Detect which cell encompasses the target text, then output its [X, Y] center coordinate. 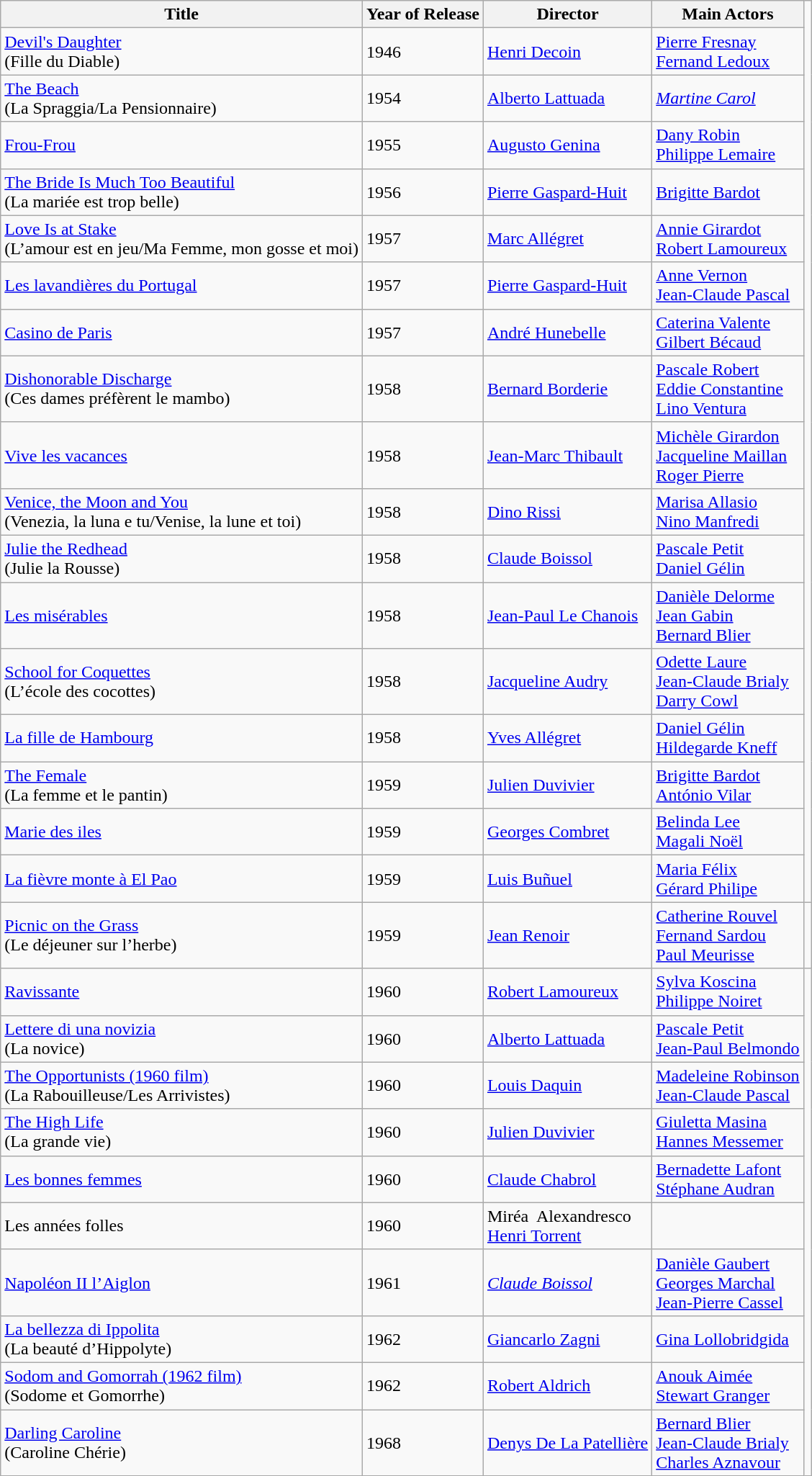
Gina Lollobridgida [728, 1339]
Year of Release [423, 14]
Sylva KoscinaPhilippe Noiret [728, 992]
Pascale PetitDaniel Gélin [728, 559]
1946 [423, 52]
Dishonorable Discharge(Ces dames préfèrent le mambo) [181, 389]
Les bonnes femmes [181, 1179]
Annie GirardotRobert Lamoureux [728, 239]
Michèle GirardonJacqueline MaillanRoger Pierre [728, 455]
Napoléon II l’Aiglon [181, 1282]
Pierre FresnayFernand Ledoux [728, 52]
Belinda LeeMagali Noël [728, 832]
Les années folles [181, 1225]
Caterina ValenteGilbert Bécaud [728, 333]
Maria FélixGérard Philipe [728, 878]
Giancarlo Zagni [567, 1339]
Main Actors [728, 14]
Jean-Paul Le Chanois [567, 615]
Robert Aldrich [567, 1385]
Les lavandières du Portugal [181, 285]
André Hunebelle [567, 333]
Dany RobinPhilippe Lemaire [728, 145]
Daniel GélinHildegarde Kneff [728, 739]
Julie the Redhead(Julie la Rousse) [181, 559]
Love Is at Stake(L’amour est en jeu/Ma Femme, mon gosse et moi) [181, 239]
Brigitte BardotAntónio Vilar [728, 785]
Augusto Genina [567, 145]
La bellezza di Ippolita(La beauté d’Hippolyte) [181, 1339]
Title [181, 14]
Madeleine RobinsonJean-Claude Pascal [728, 1086]
Sodom and Gomorrah (1962 film)(Sodome et Gomorrhe) [181, 1385]
Bernadette LafontStéphane Audran [728, 1179]
The Beach(La Spraggia/La Pensionnaire) [181, 98]
Danièle GaubertGeorges MarchalJean-Pierre Cassel [728, 1282]
Darling Caroline(Caroline Chérie) [181, 1443]
Pascale RobertEddie ConstantineLino Ventura [728, 389]
Frou-Frou [181, 145]
Bernard Borderie [567, 389]
Jacqueline Audry [567, 682]
Martine Carol [728, 98]
Yves Allégret [567, 739]
1961 [423, 1282]
Henri Decoin [567, 52]
Pascale PetitJean-Paul Belmondo [728, 1038]
Lettere di una novizia(La novice) [181, 1038]
1968 [423, 1443]
La fille de Hambourg [181, 739]
Luis Buñuel [567, 878]
1955 [423, 145]
Casino de Paris [181, 333]
Marisa AllasioNino Manfredi [728, 511]
Giuletta MasinaHannes Messemer [728, 1132]
Jean-Marc Thibault [567, 455]
The High Life(La grande vie) [181, 1132]
Dino Rissi [567, 511]
Georges Combret [567, 832]
Devil's Daughter(Fille du Diable) [181, 52]
Danièle DelormeJean GabinBernard Blier [728, 615]
Marc Allégret [567, 239]
1956 [423, 192]
The Bride Is Much Too Beautiful(La mariée est trop belle) [181, 192]
1954 [423, 98]
Denys De La Patellière [567, 1443]
The Female(La femme et le pantin) [181, 785]
School for Coquettes(L’école des cocottes) [181, 682]
Vive les vacances [181, 455]
Anne VernonJean-Claude Pascal [728, 285]
Director [567, 14]
Marie des iles [181, 832]
Bernard BlierJean-Claude BrialyCharles Aznavour [728, 1443]
Odette LaureJean-Claude BrialyDarry Cowl [728, 682]
La fièvre monte à El Pao [181, 878]
Louis Daquin [567, 1086]
Venice, the Moon and You(Venezia, la luna e tu/Venise, la lune et toi) [181, 511]
Miréa AlexandrescoHenri Torrent [567, 1225]
Jean Renoir [567, 935]
Robert Lamoureux [567, 992]
Ravissante [181, 992]
Claude Chabrol [567, 1179]
Picnic on the Grass(Le déjeuner sur l’herbe) [181, 935]
Les misérables [181, 615]
Catherine RouvelFernand SardouPaul Meurisse [728, 935]
Brigitte Bardot [728, 192]
The Opportunists (1960 film)(La Rabouilleuse/Les Arrivistes) [181, 1086]
Anouk AiméeStewart Granger [728, 1385]
